Scan for the cell matching the given text and deliver its [x, y] coordinate at center. 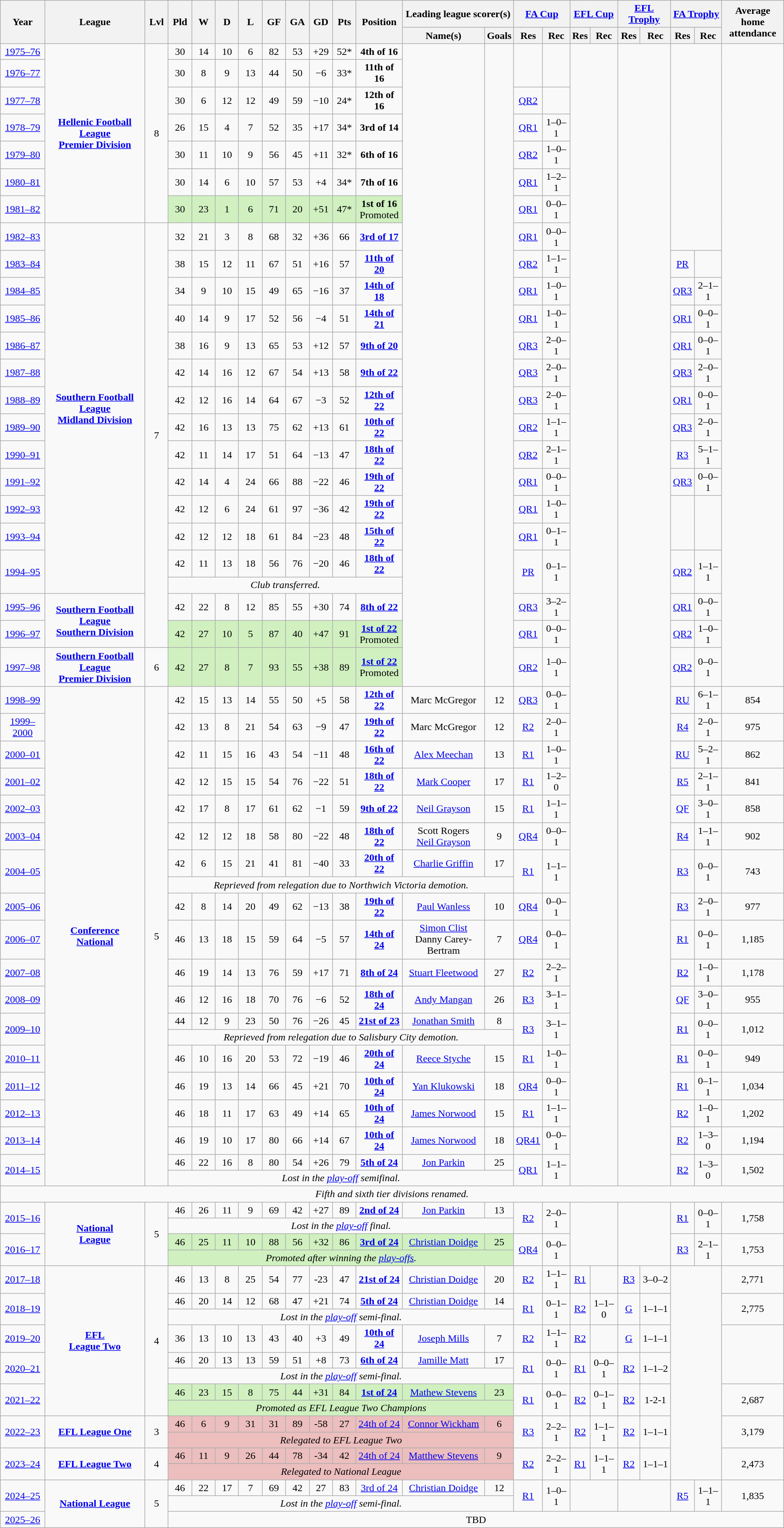
1,194 [753, 1140]
GA [297, 22]
Name(s) [444, 36]
+3 [321, 1339]
Promoted after winning the play-offs. [341, 1258]
W [204, 22]
+30 [321, 607]
−23 [321, 536]
1990–91 [23, 455]
Lost in the play-off final. [341, 1226]
−16 [321, 291]
Mathew Stevens [444, 1392]
2015–16 [23, 1218]
1992–93 [23, 509]
6th of 16 [379, 155]
743 [753, 871]
83 [344, 1488]
858 [753, 809]
9th of 20 [379, 346]
8th of 22 [379, 607]
2019–20 [23, 1339]
854 [753, 699]
86 [344, 1242]
−36 [321, 509]
11th of 16 [379, 73]
2014–15 [23, 1170]
Alex Meechan [444, 754]
FA Trophy [696, 14]
5–1–1 [708, 455]
1 [227, 209]
EFL League Two [95, 1464]
+31 [321, 1392]
1–1–2 [655, 1368]
Paul Wanless [444, 906]
73 [344, 1360]
1,753 [753, 1250]
1,185 [753, 940]
2006–07 [23, 940]
+36 [321, 236]
2012–13 [23, 1113]
EFLLeague Two [95, 1341]
−5 [321, 940]
Neil Grayson [444, 809]
Southern Football LeaguePremier Division [95, 667]
Simon ClistDanny Carey-Bertram [444, 940]
+29 [321, 52]
1978–79 [23, 127]
D [227, 22]
1993–94 [23, 536]
1999–2000 [23, 727]
47* [344, 209]
Reprieved from relegation due to Northwich Victoria demotion. [341, 885]
2016–17 [23, 1250]
1,202 [753, 1113]
Position [379, 22]
1982–83 [23, 236]
14th of 18 [379, 291]
−26 [321, 1021]
91 [344, 634]
1,034 [753, 1086]
1,758 [753, 1218]
82 [274, 52]
−11 [321, 754]
52* [344, 52]
93 [274, 667]
2,687 [753, 1400]
20th of 24 [379, 1059]
1979–80 [23, 155]
2011–12 [23, 1086]
NationalLeague [95, 1234]
841 [753, 782]
1–1–0 [604, 1309]
20th of 22 [379, 864]
2nd of 24 [379, 1210]
-23 [321, 1279]
6th of 24 [379, 1360]
1987–88 [23, 373]
2017–18 [23, 1279]
2007–08 [23, 973]
Average homeattendance [753, 22]
2,771 [753, 1279]
Club transferred. [286, 585]
34 [180, 291]
-58 [321, 1424]
+8 [321, 1360]
Connor Wickham [444, 1424]
Joseph Mills [444, 1339]
1,012 [753, 1029]
EFL Cup [594, 14]
15th of 22 [379, 536]
+4 [321, 182]
Relegated to EFL League Two [341, 1440]
1977–78 [23, 101]
7th of 16 [379, 182]
14th of 24 [379, 940]
ConferenceNational [95, 936]
1995–96 [23, 607]
2023–24 [23, 1464]
4th of 16 [379, 52]
1-2-1 [655, 1400]
+5 [321, 699]
1,178 [753, 973]
+47 [321, 634]
1988–89 [23, 400]
Southern Football LeagueSouthern Division [95, 620]
1st of 16Promoted [379, 209]
1983–84 [23, 264]
2003–04 [23, 836]
Mark Cooper [444, 782]
35 [297, 127]
QR41 [528, 1140]
6–1–1 [708, 699]
955 [753, 999]
2021–22 [23, 1400]
GD [321, 22]
32* [344, 155]
37 [344, 291]
1–2–0 [556, 782]
1,502 [753, 1170]
GF [274, 22]
2013–14 [23, 1140]
Jamille Matt [444, 1360]
3–2–1 [556, 607]
1,835 [753, 1496]
TBD [476, 1520]
12th of 16 [379, 101]
975 [753, 727]
10th of 22 [379, 427]
1985–86 [23, 318]
2004–05 [23, 871]
2008–09 [23, 999]
−19 [321, 1059]
85 [274, 607]
79 [344, 1162]
16th of 22 [379, 754]
8th of 24 [379, 973]
−9 [321, 727]
1984–85 [23, 291]
2018–19 [23, 1309]
1st of 24 [379, 1392]
2002–03 [23, 809]
−4 [321, 318]
+38 [321, 667]
Fifth and sixth tier divisions renamed. [392, 1194]
41 [274, 864]
78 [297, 1456]
2009–10 [23, 1029]
2010–11 [23, 1059]
+27 [321, 1210]
Year [23, 22]
+12 [321, 346]
97 [297, 509]
Leading league scorer(s) [458, 14]
Jonathan Smith [444, 1021]
Pts [344, 22]
Reece Styche [444, 1059]
1994–95 [23, 571]
14th of 21 [379, 318]
87 [274, 634]
Lvl [157, 22]
2022–23 [23, 1432]
League [95, 22]
21st of 24 [379, 1279]
−20 [321, 564]
L [250, 22]
1981–82 [23, 209]
Yan Klukowski [444, 1086]
3rd of 17 [379, 236]
Lost in the play-off semifinal. [341, 1178]
949 [753, 1059]
2000–01 [23, 754]
862 [753, 754]
Reprieved from relegation due to Salisbury City demotion. [341, 1037]
5–2–1 [708, 754]
1991–92 [23, 482]
902 [753, 836]
FA Cup [542, 14]
2025–26 [23, 1520]
81 [297, 864]
1980–81 [23, 182]
Pld [180, 22]
1989–90 [23, 427]
3–0–2 [655, 1279]
Charlie Griffin [444, 864]
Hellenic Football LeaguePremier Division [95, 133]
2024–25 [23, 1496]
1975–76 [23, 52]
2005–06 [23, 906]
Matthew Stevens [444, 1456]
+16 [321, 264]
2020–21 [23, 1368]
36 [180, 1339]
+11 [321, 155]
Goals [499, 36]
+51 [321, 209]
Promoted as EFL League Two Champions [341, 1408]
−3 [321, 400]
1–2–1 [556, 182]
Relegated to National League [341, 1472]
+26 [321, 1162]
33 [344, 864]
+32 [321, 1242]
Scott RogersNeil Grayson [444, 836]
72 [297, 1059]
EFL Trophy [644, 14]
1997–98 [23, 667]
−1 [321, 809]
2001–02 [23, 782]
1976–77 [23, 73]
2,775 [753, 1309]
1996–97 [23, 634]
33* [344, 73]
−10 [321, 101]
−40 [321, 864]
1998–99 [23, 699]
National League [95, 1504]
-34 [321, 1456]
3,179 [753, 1432]
977 [753, 906]
21st of 23 [379, 1021]
11th of 20 [379, 264]
Andy Mangan [444, 999]
Southern Football LeagueMidland Division [95, 408]
3rd of 14 [379, 127]
18th of 24 [379, 999]
1986–87 [23, 346]
77 [297, 1279]
24* [344, 101]
2,473 [753, 1464]
EFL League One [95, 1432]
Stuart Fleetwood [444, 973]
